Identify which cell holds the provided text, then report its (x, y) central coordinate. 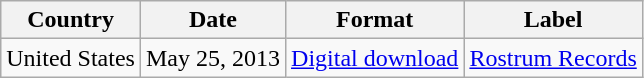
United States (71, 58)
Digital download (375, 58)
May 25, 2013 (212, 58)
Date (212, 20)
Rostrum Records (553, 58)
Label (553, 20)
Format (375, 20)
Country (71, 20)
